Capture the cell that displays the provided text and extract its (x, y) central coordinate. 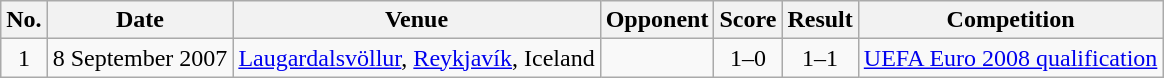
Score (748, 20)
No. (24, 20)
Result (820, 20)
1–0 (748, 58)
Opponent (657, 20)
1–1 (820, 58)
8 September 2007 (140, 58)
Competition (1010, 20)
Laugardalsvöllur, Reykjavík, Iceland (416, 58)
Venue (416, 20)
UEFA Euro 2008 qualification (1010, 58)
1 (24, 58)
Date (140, 20)
